Search for the cell housing the specified text and yield its [x, y] center coordinate. 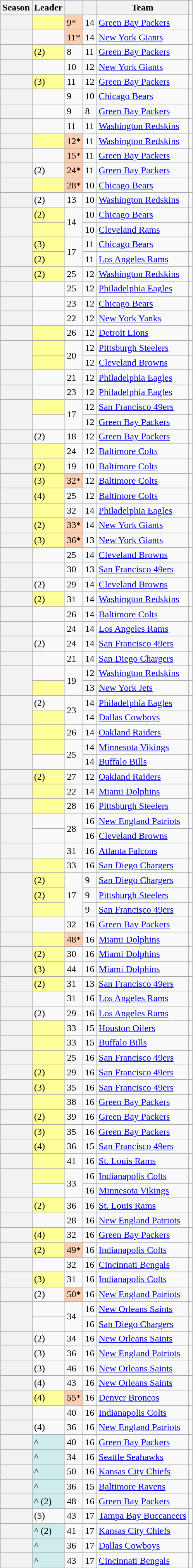
50 [74, 1472]
Denver Broncos [143, 1398]
New York Yanks [143, 318]
33* [74, 525]
20 [74, 355]
New York Jets [143, 688]
Leader [48, 8]
55* [74, 1398]
Season [16, 8]
Cleveland Rams [143, 230]
28* [74, 185]
48 [74, 1501]
15* [74, 155]
38 [74, 1102]
50* [74, 1294]
12* [74, 141]
Tampa Bay Buccaneers [143, 1516]
Baltimore Ravens [143, 1486]
9* [74, 23]
Atlanta Falcons [143, 850]
39 [74, 1117]
11* [74, 37]
18 [74, 437]
(5) [48, 1516]
36* [74, 540]
44 [74, 969]
32* [74, 481]
Houston Oilers [143, 1028]
24* [74, 170]
49* [74, 1250]
Team [143, 8]
Seattle Seahawks [143, 1457]
Detroit Lions [143, 333]
27 [74, 777]
46 [74, 1368]
48* [74, 939]
